Provide the (x, y) coordinate of the cell's center where the given text is located.  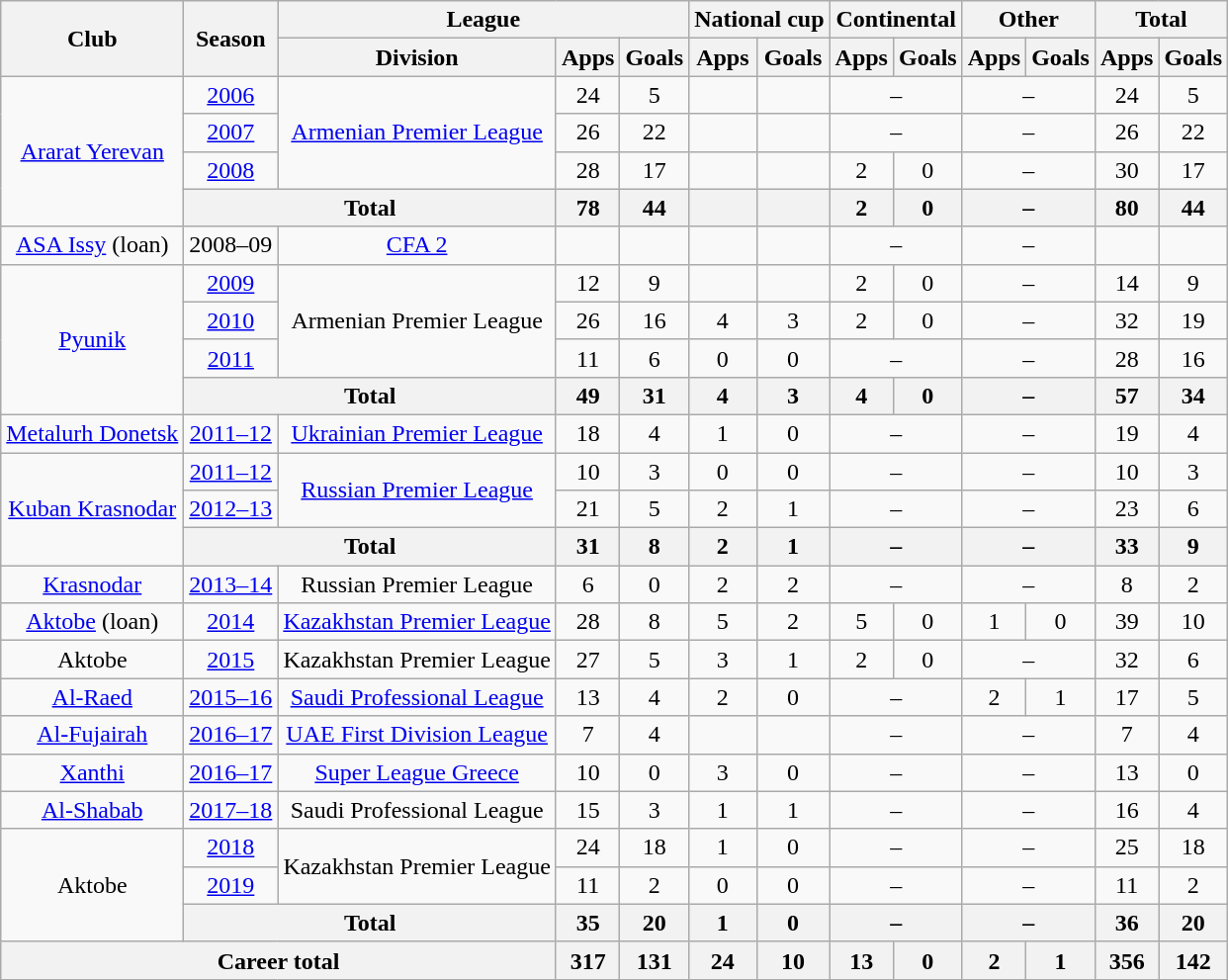
2019 (231, 885)
2008 (231, 170)
33 (1126, 547)
2015 (231, 660)
Metalurh Donetsk (93, 433)
Division (417, 57)
78 (587, 208)
Continental (896, 20)
36 (1126, 923)
Season (231, 39)
Xanthi (93, 772)
131 (655, 960)
Ukrainian Premier League (417, 433)
Krasnodar (93, 584)
2017–18 (231, 810)
34 (1193, 396)
2006 (231, 95)
39 (1126, 622)
2018 (231, 847)
UAE First Division League (417, 735)
Aktobe (loan) (93, 622)
CFA 2 (417, 245)
Al-Shabab (93, 810)
Super League Greece (417, 772)
27 (587, 660)
2014 (231, 622)
2011 (231, 358)
25 (1126, 847)
Pyunik (93, 339)
2015–16 (231, 697)
Ararat Yerevan (93, 151)
Al-Fujairah (93, 735)
Club (93, 39)
Career total (279, 960)
ASA Issy (loan) (93, 245)
Kuban Krasnodar (93, 509)
National cup (759, 20)
2008–09 (231, 245)
21 (587, 509)
142 (1193, 960)
30 (1126, 170)
35 (587, 923)
80 (1126, 208)
15 (587, 810)
356 (1126, 960)
2007 (231, 133)
2009 (231, 283)
14 (1126, 283)
Al-Raed (93, 697)
2012–13 (231, 509)
49 (587, 396)
2010 (231, 320)
23 (1126, 509)
12 (587, 283)
League (483, 20)
317 (587, 960)
2013–14 (231, 584)
Other (1028, 20)
57 (1126, 396)
